Identify which cell holds the provided text, then report its (x, y) central coordinate. 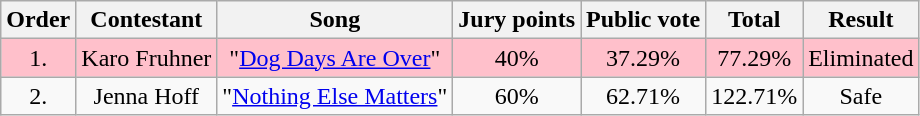
Karo Fruhner (146, 58)
"Dog Days Are Over" (335, 58)
60% (517, 96)
40% (517, 58)
Result (861, 20)
122.71% (754, 96)
62.71% (644, 96)
77.29% (754, 58)
1. (38, 58)
2. (38, 96)
Jury points (517, 20)
Public vote (644, 20)
Jenna Hoff (146, 96)
Eliminated (861, 58)
Contestant (146, 20)
37.29% (644, 58)
Total (754, 20)
Song (335, 20)
Order (38, 20)
"Nothing Else Matters" (335, 96)
Safe (861, 96)
